Capture the cell that displays the provided text and extract its [x, y] central coordinate. 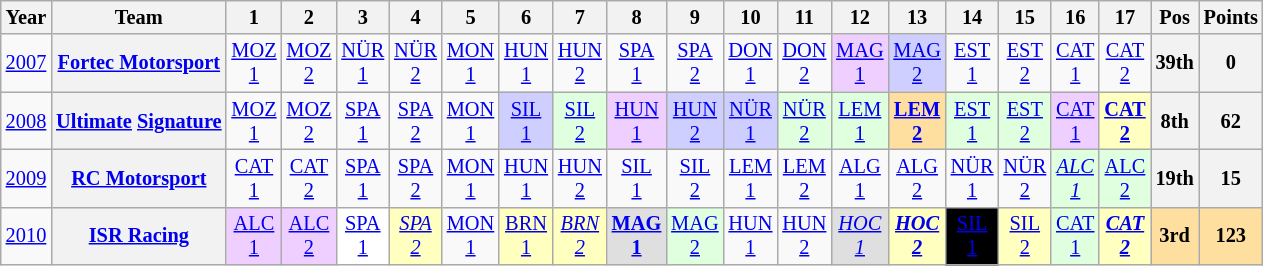
4 [416, 17]
14 [972, 17]
8th [1175, 121]
ALG2 [916, 178]
2 [308, 17]
BRN2 [580, 236]
ISR Racing [138, 236]
39th [1175, 63]
11 [804, 17]
10 [751, 17]
6 [526, 17]
Team [138, 17]
BRN1 [526, 236]
0 [1231, 63]
17 [1124, 17]
Ultimate Signature [138, 121]
ALG1 [860, 178]
7 [580, 17]
2010 [26, 236]
RC Motorsport [138, 178]
2008 [26, 121]
5 [470, 17]
19th [1175, 178]
Year [26, 17]
8 [637, 17]
DON2 [804, 63]
123 [1231, 236]
2009 [26, 178]
Pos [1175, 17]
DON1 [751, 63]
12 [860, 17]
3 [362, 17]
Points [1231, 17]
HOC2 [916, 236]
2007 [26, 63]
1 [254, 17]
62 [1231, 121]
3rd [1175, 236]
16 [1075, 17]
13 [916, 17]
Fortec Motorsport [138, 63]
9 [694, 17]
HOC1 [860, 236]
